Detect which cell encompasses the target text, then output its [X, Y] center coordinate. 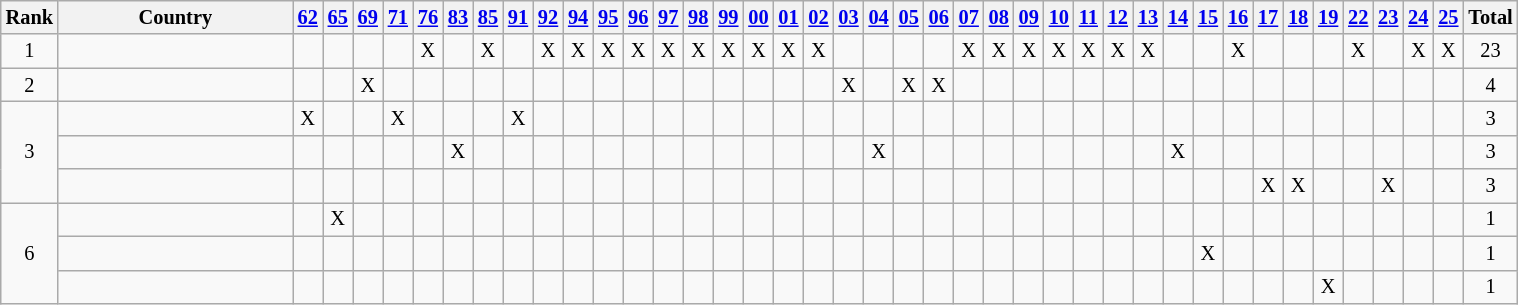
24 [1418, 17]
19 [1328, 17]
05 [909, 17]
83 [458, 17]
94 [578, 17]
98 [698, 17]
76 [428, 17]
14 [1178, 17]
Rank [30, 17]
22 [1358, 17]
4 [1490, 85]
25 [1448, 17]
04 [879, 17]
Total [1490, 17]
11 [1088, 17]
62 [308, 17]
16 [1238, 17]
95 [608, 17]
12 [1118, 17]
71 [398, 17]
07 [969, 17]
02 [818, 17]
18 [1298, 17]
09 [1029, 17]
65 [338, 17]
10 [1059, 17]
06 [939, 17]
Country [176, 17]
08 [999, 17]
92 [548, 17]
2 [30, 85]
03 [849, 17]
13 [1148, 17]
97 [668, 17]
99 [728, 17]
91 [518, 17]
6 [30, 252]
96 [638, 17]
17 [1268, 17]
15 [1208, 17]
00 [758, 17]
85 [488, 17]
01 [788, 17]
69 [368, 17]
